Search for the cell housing the specified text and yield its [x, y] center coordinate. 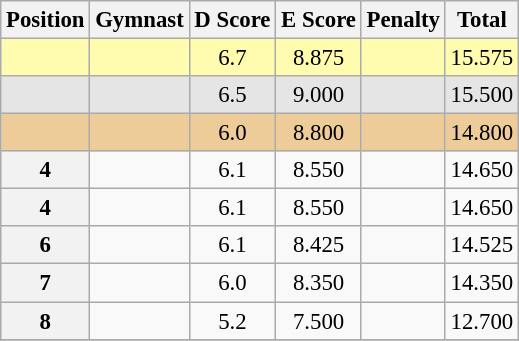
E Score [318, 20]
12.700 [482, 321]
7 [46, 283]
Gymnast [140, 20]
Total [482, 20]
8.350 [318, 283]
15.500 [482, 95]
8.800 [318, 133]
14.350 [482, 283]
6.5 [232, 95]
14.800 [482, 133]
8.425 [318, 245]
8 [46, 321]
D Score [232, 20]
7.500 [318, 321]
15.575 [482, 58]
5.2 [232, 321]
8.875 [318, 58]
Penalty [403, 20]
14.525 [482, 245]
Position [46, 20]
6.7 [232, 58]
9.000 [318, 95]
6 [46, 245]
